Detect which cell encompasses the target text, then output its (x, y) center coordinate. 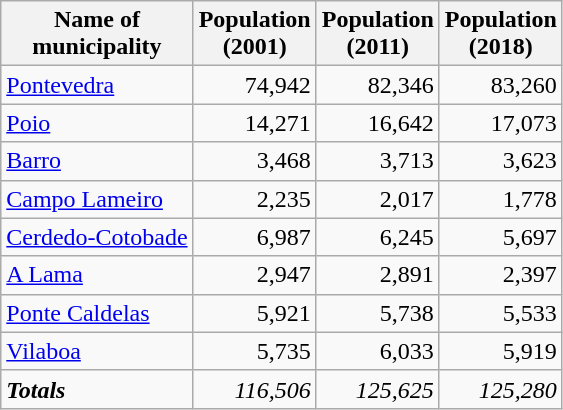
2,235 (254, 199)
Barro (97, 161)
Pontevedra (97, 85)
14,271 (254, 123)
6,033 (378, 351)
1,778 (500, 199)
6,245 (378, 237)
2,891 (378, 275)
74,942 (254, 85)
82,346 (378, 85)
Name ofmunicipality (97, 34)
Campo Lameiro (97, 199)
5,735 (254, 351)
3,713 (378, 161)
Totals (97, 389)
3,468 (254, 161)
125,280 (500, 389)
5,697 (500, 237)
5,919 (500, 351)
5,921 (254, 313)
5,738 (378, 313)
116,506 (254, 389)
Population(2011) (378, 34)
2,947 (254, 275)
16,642 (378, 123)
Population(2018) (500, 34)
Population(2001) (254, 34)
17,073 (500, 123)
5,533 (500, 313)
2,397 (500, 275)
A Lama (97, 275)
3,623 (500, 161)
Poio (97, 123)
Vilaboa (97, 351)
Cerdedo-Cotobade (97, 237)
2,017 (378, 199)
83,260 (500, 85)
125,625 (378, 389)
6,987 (254, 237)
Ponte Caldelas (97, 313)
